Determine the (x, y) coordinate at the center of the cell enclosing the given text.  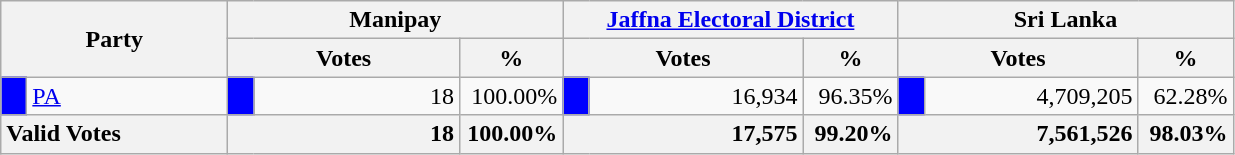
98.03% (1186, 134)
Valid Votes (114, 134)
7,561,526 (1018, 134)
4,709,205 (1031, 96)
99.20% (850, 134)
Sri Lanka (1066, 20)
Party (114, 39)
16,934 (696, 96)
PA (128, 96)
62.28% (1186, 96)
Jaffna Electoral District (730, 20)
Manipay (396, 20)
96.35% (850, 96)
17,575 (683, 134)
